From the cell containing the given text, extract its center point as [x, y] coordinate. 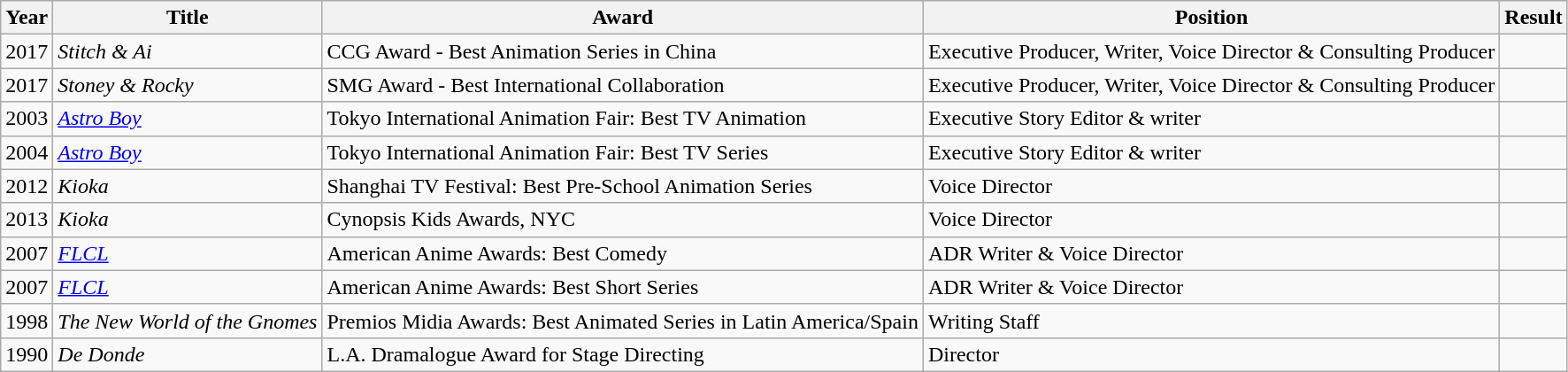
Tokyo International Animation Fair: Best TV Animation [623, 119]
CCG Award - Best Animation Series in China [623, 51]
The New World of the Gnomes [188, 321]
Title [188, 18]
American Anime Awards: Best Short Series [623, 287]
Cynopsis Kids Awards, NYC [623, 220]
Year [27, 18]
Shanghai TV Festival: Best Pre-School Animation Series [623, 186]
Director [1211, 354]
Writing Staff [1211, 321]
Tokyo International Animation Fair: Best TV Series [623, 152]
1990 [27, 354]
Award [623, 18]
2003 [27, 119]
Premios Midia Awards: Best Animated Series in Latin America/Spain [623, 321]
De Donde [188, 354]
SMG Award - Best International Collaboration [623, 85]
2012 [27, 186]
Result [1533, 18]
Position [1211, 18]
Stitch & Ai [188, 51]
American Anime Awards: Best Comedy [623, 253]
2004 [27, 152]
Stoney & Rocky [188, 85]
1998 [27, 321]
L.A. Dramalogue Award for Stage Directing [623, 354]
2013 [27, 220]
